Scan for the cell matching the given text and deliver its (x, y) coordinate at center. 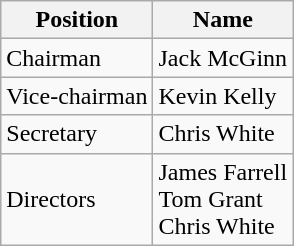
Secretary (77, 134)
Name (223, 20)
Kevin Kelly (223, 96)
Position (77, 20)
Chris White (223, 134)
Jack McGinn (223, 58)
Vice-chairman (77, 96)
Directors (77, 199)
Chairman (77, 58)
James FarrellTom GrantChris White (223, 199)
